Search for the cell housing the specified text and yield its (X, Y) center coordinate. 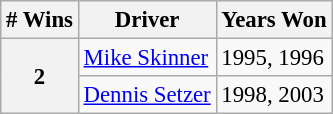
Years Won (274, 20)
1995, 1996 (274, 58)
2 (40, 76)
Dennis Setzer (147, 95)
Driver (147, 20)
Mike Skinner (147, 58)
1998, 2003 (274, 95)
# Wins (40, 20)
